For the text-containing cell, return its midpoint in [x, y] coordinate format. 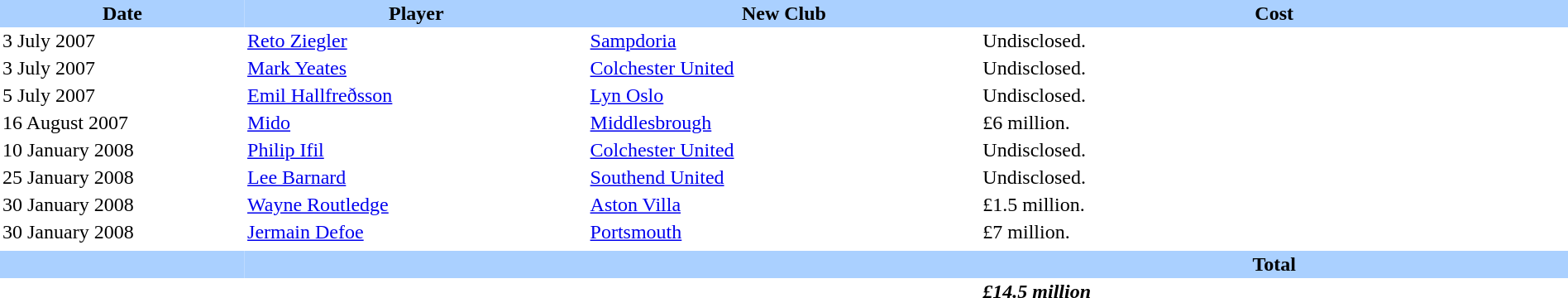
Date [122, 13]
25 January 2008 [122, 177]
New Club [784, 13]
5 July 2007 [122, 96]
Aston Villa [784, 205]
Sampdoria [784, 41]
Emil Hallfreðsson [417, 96]
Player [417, 13]
Lyn Oslo [784, 96]
Reto Ziegler [417, 41]
Cost [1274, 13]
£6 million. [1274, 123]
Wayne Routledge [417, 205]
£1.5 million. [1274, 205]
Mark Yeates [417, 68]
£7 million. [1274, 232]
16 August 2007 [122, 123]
Mido [417, 123]
Philip Ifil [417, 151]
Jermain Defoe [417, 232]
Portsmouth [784, 232]
Southend United [784, 177]
Middlesbrough [784, 123]
Total [1274, 265]
10 January 2008 [122, 151]
Lee Barnard [417, 177]
